Locate the cell with the specified text and output its (x, y) center coordinate. 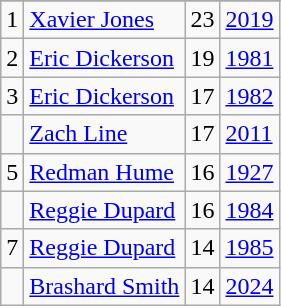
3 (12, 96)
1982 (250, 96)
1985 (250, 248)
5 (12, 172)
1 (12, 20)
Zach Line (104, 134)
23 (202, 20)
2011 (250, 134)
1984 (250, 210)
1981 (250, 58)
2024 (250, 286)
2 (12, 58)
19 (202, 58)
2019 (250, 20)
Redman Hume (104, 172)
1927 (250, 172)
Brashard Smith (104, 286)
Xavier Jones (104, 20)
7 (12, 248)
